Output the [X, Y] coordinate of the center of the cell containing the given text.  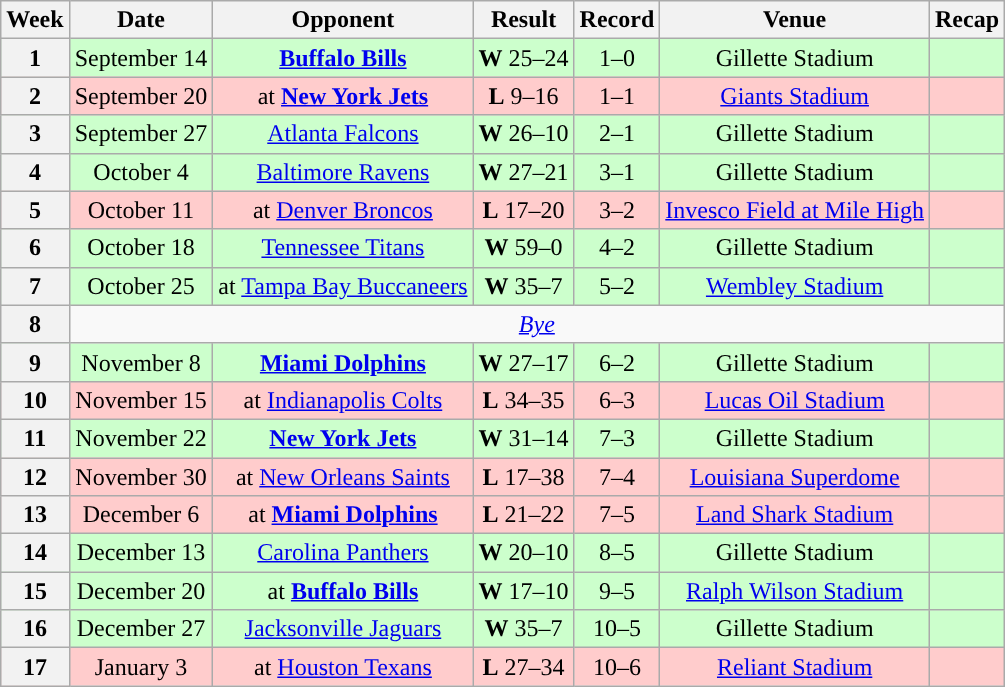
Louisiana Superdome [795, 477]
Atlanta Falcons [343, 134]
at Denver Broncos [343, 210]
Venue [795, 20]
at Buffalo Bills [343, 591]
Jacksonville Jaguars [343, 629]
Tennessee Titans [343, 248]
December 20 [141, 591]
W 27–17 [524, 362]
September 27 [141, 134]
Carolina Panthers [343, 553]
11 [35, 438]
L 34–35 [524, 400]
10–5 [617, 629]
Record [617, 20]
1–0 [617, 58]
at New York Jets [343, 96]
September 14 [141, 58]
Giants Stadium [795, 96]
L 27–34 [524, 667]
November 8 [141, 362]
16 [35, 629]
L 17–38 [524, 477]
January 3 [141, 667]
8–5 [617, 553]
7 [35, 286]
Opponent [343, 20]
Date [141, 20]
4–2 [617, 248]
Buffalo Bills [343, 58]
Week [35, 20]
10 [35, 400]
Result [524, 20]
17 [35, 667]
2–1 [617, 134]
December 6 [141, 515]
November 22 [141, 438]
W 27–21 [524, 172]
4 [35, 172]
14 [35, 553]
L 9–16 [524, 96]
Lucas Oil Stadium [795, 400]
Invesco Field at Mile High [795, 210]
Land Shark Stadium [795, 515]
W 26–10 [524, 134]
W 59–0 [524, 248]
November 15 [141, 400]
Recap [966, 20]
W 31–14 [524, 438]
October 25 [141, 286]
at Tampa Bay Buccaneers [343, 286]
at Miami Dolphins [343, 515]
2 [35, 96]
W 25–24 [524, 58]
Bye [536, 324]
L 17–20 [524, 210]
9 [35, 362]
Ralph Wilson Stadium [795, 591]
Miami Dolphins [343, 362]
November 30 [141, 477]
1–1 [617, 96]
5 [35, 210]
October 11 [141, 210]
October 18 [141, 248]
3–1 [617, 172]
at Indianapolis Colts [343, 400]
12 [35, 477]
8 [35, 324]
W 17–10 [524, 591]
9–5 [617, 591]
at Houston Texans [343, 667]
Wembley Stadium [795, 286]
December 13 [141, 553]
6–2 [617, 362]
13 [35, 515]
1 [35, 58]
3–2 [617, 210]
at New Orleans Saints [343, 477]
December 27 [141, 629]
7–4 [617, 477]
7–5 [617, 515]
W 20–10 [524, 553]
10–6 [617, 667]
L 21–22 [524, 515]
Reliant Stadium [795, 667]
Baltimore Ravens [343, 172]
September 20 [141, 96]
5–2 [617, 286]
6 [35, 248]
October 4 [141, 172]
7–3 [617, 438]
6–3 [617, 400]
15 [35, 591]
3 [35, 134]
New York Jets [343, 438]
